Provide the (x, y) coordinate of the cell's center where the given text is located.  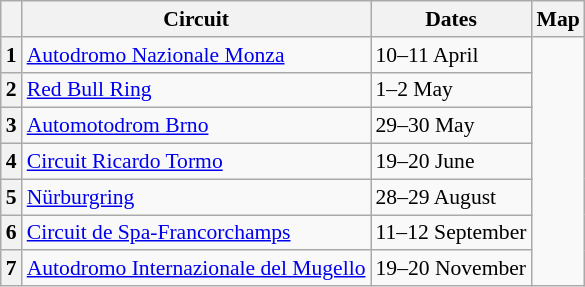
10–11 April (450, 55)
11–12 September (450, 233)
Circuit de Spa-Francorchamps (196, 233)
5 (12, 197)
Red Bull Ring (196, 90)
19–20 November (450, 269)
4 (12, 162)
Nürburgring (196, 197)
6 (12, 233)
Automotodrom Brno (196, 126)
Circuit (196, 19)
Dates (450, 19)
7 (12, 269)
Map (558, 19)
2 (12, 90)
3 (12, 126)
Circuit Ricardo Tormo (196, 162)
Autodromo Nazionale Monza (196, 55)
28–29 August (450, 197)
1–2 May (450, 90)
19–20 June (450, 162)
29–30 May (450, 126)
1 (12, 55)
Autodromo Internazionale del Mugello (196, 269)
